Detect which cell encompasses the target text, then output its (X, Y) center coordinate. 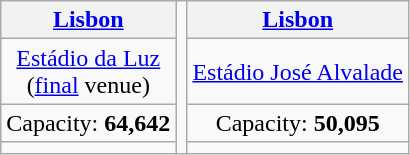
Estádio da Luz(final venue) (88, 72)
Estádio José Alvalade (298, 72)
Capacity: 64,642 (88, 123)
Capacity: 50,095 (298, 123)
